Detect which cell encompasses the target text, then output its (X, Y) center coordinate. 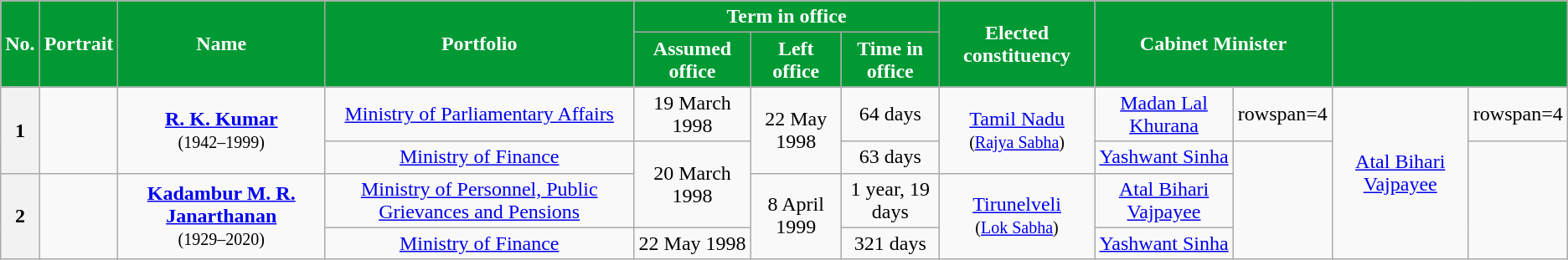
Term in office (787, 17)
Tirunelveli(Lok Sabha) (1017, 216)
Madan Lal Khurana (1164, 114)
Ministry of Personnel, Public Grievances and Pensions (479, 201)
1 (20, 130)
Kadambur M. R. Janarthanan(1929–2020) (221, 216)
Assumed office (693, 60)
Elected constituency (1017, 43)
Portrait (79, 43)
1 year, 19 days (890, 201)
Name (221, 43)
19 March 1998 (693, 114)
63 days (890, 157)
321 days (890, 243)
Left office (796, 60)
No. (20, 43)
2 (20, 216)
Tamil Nadu(Rajya Sabha) (1017, 130)
64 days (890, 114)
Ministry of Parliamentary Affairs (479, 114)
Time in office (890, 60)
8 April 1999 (796, 216)
R. K. Kumar(1942–1999) (221, 130)
20 March 1998 (693, 184)
Cabinet Minister (1213, 43)
Portfolio (479, 43)
